Detect which cell encompasses the target text, then output its (x, y) center coordinate. 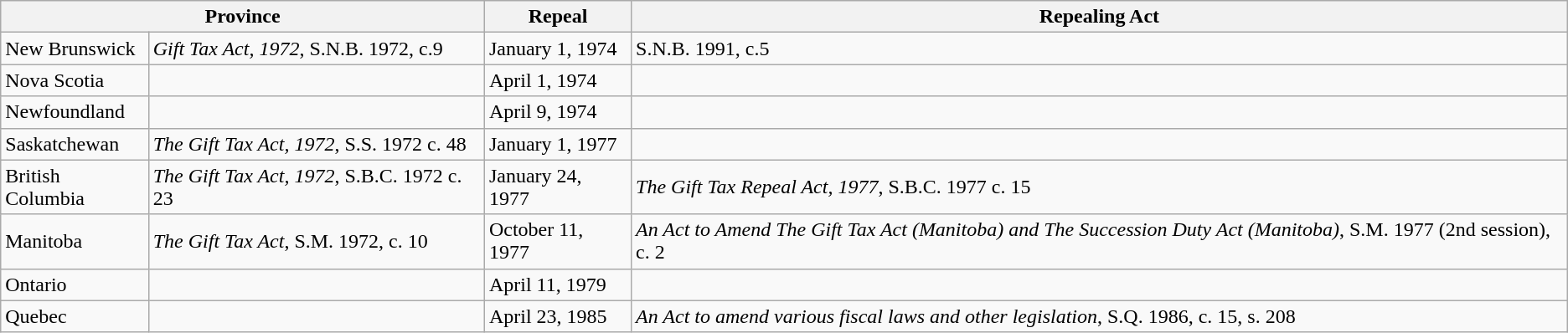
S.N.B. 1991, c.5 (1100, 49)
The Gift Tax Act, S.M. 1972, c. 10 (317, 241)
The Gift Tax Repeal Act, 1977, S.B.C. 1977 c. 15 (1100, 187)
The Gift Tax Act, 1972, S.S. 1972 c. 48 (317, 144)
Gift Tax Act, 1972, S.N.B. 1972, c.9 (317, 49)
January 24, 1977 (558, 187)
Quebec (75, 316)
Ontario (75, 284)
October 11, 1977 (558, 241)
Repealing Act (1100, 17)
January 1, 1977 (558, 144)
British Columbia (75, 187)
January 1, 1974 (558, 49)
Newfoundland (75, 112)
An Act to amend various fiscal laws and other legislation, S.Q. 1986, c. 15, s. 208 (1100, 316)
Saskatchewan (75, 144)
New Brunswick (75, 49)
Repeal (558, 17)
Manitoba (75, 241)
The Gift Tax Act, 1972, S.B.C. 1972 c. 23 (317, 187)
April 1, 1974 (558, 80)
Nova Scotia (75, 80)
An Act to Amend The Gift Tax Act (Manitoba) and The Succession Duty Act (Manitoba), S.M. 1977 (2nd session), c. 2 (1100, 241)
April 23, 1985 (558, 316)
April 11, 1979 (558, 284)
Province (243, 17)
April 9, 1974 (558, 112)
